Return the [x, y] coordinate for the center point of the cell that contains the specified text.  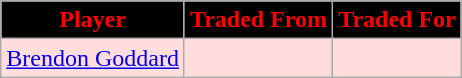
Brendon Goddard [93, 58]
Player [93, 20]
Traded From [258, 20]
Traded For [398, 20]
